Pinpoint the cell where the given text exists, returning its [X, Y] midpoint coordinate. 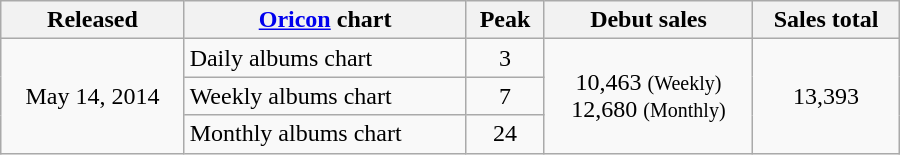
Weekly albums chart [325, 96]
Debut sales [648, 20]
3 [505, 58]
24 [505, 134]
Monthly albums chart [325, 134]
Daily albums chart [325, 58]
13,393 [826, 96]
Released [92, 20]
10,463 (Weekly)12,680 (Monthly) [648, 96]
May 14, 2014 [92, 96]
Oricon chart [325, 20]
7 [505, 96]
Sales total [826, 20]
Peak [505, 20]
